Identify which cell holds the provided text, then report its (x, y) central coordinate. 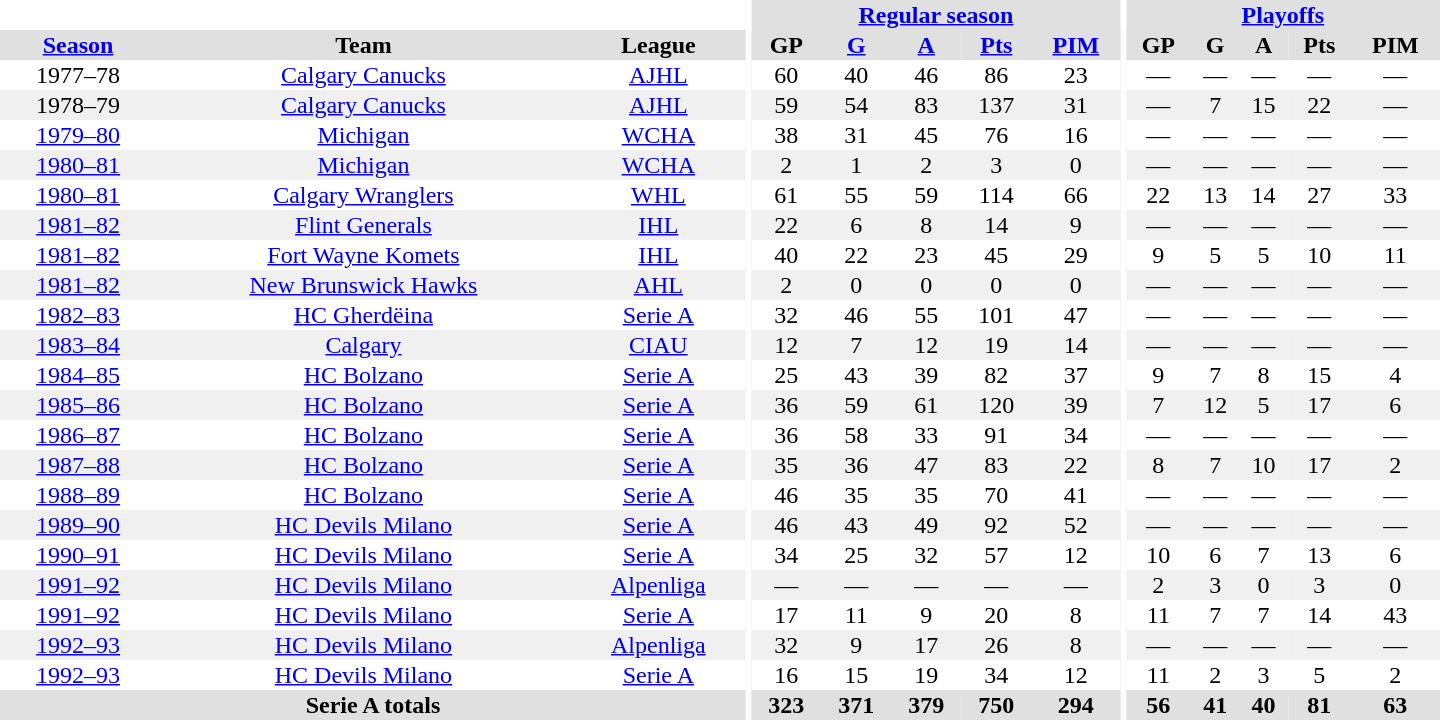
Team (364, 45)
Fort Wayne Komets (364, 255)
Calgary Wranglers (364, 195)
1985–86 (78, 405)
Calgary (364, 345)
294 (1076, 705)
49 (926, 525)
1988–89 (78, 495)
114 (996, 195)
76 (996, 135)
1 (856, 165)
371 (856, 705)
League (658, 45)
1982–83 (78, 315)
57 (996, 555)
1978–79 (78, 105)
1989–90 (78, 525)
91 (996, 435)
70 (996, 495)
54 (856, 105)
Playoffs (1283, 15)
379 (926, 705)
Flint Generals (364, 225)
38 (786, 135)
81 (1320, 705)
37 (1076, 375)
1977–78 (78, 75)
63 (1396, 705)
Regular season (936, 15)
92 (996, 525)
20 (996, 615)
52 (1076, 525)
AHL (658, 285)
56 (1158, 705)
1984–85 (78, 375)
1990–91 (78, 555)
750 (996, 705)
WHL (658, 195)
120 (996, 405)
58 (856, 435)
Season (78, 45)
26 (996, 645)
1987–88 (78, 465)
4 (1396, 375)
Serie A totals (373, 705)
82 (996, 375)
1979–80 (78, 135)
101 (996, 315)
HC Gherdëina (364, 315)
323 (786, 705)
29 (1076, 255)
86 (996, 75)
CIAU (658, 345)
137 (996, 105)
1983–84 (78, 345)
27 (1320, 195)
66 (1076, 195)
New Brunswick Hawks (364, 285)
60 (786, 75)
1986–87 (78, 435)
